Return the (x, y) coordinate for the center point of the cell that contains the specified text.  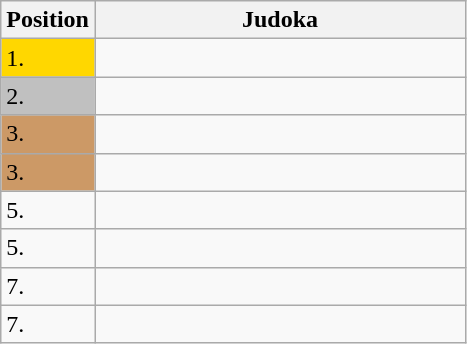
1. (48, 58)
2. (48, 96)
Position (48, 20)
Judoka (280, 20)
